Locate the cell with the specified text and output its (x, y) center coordinate. 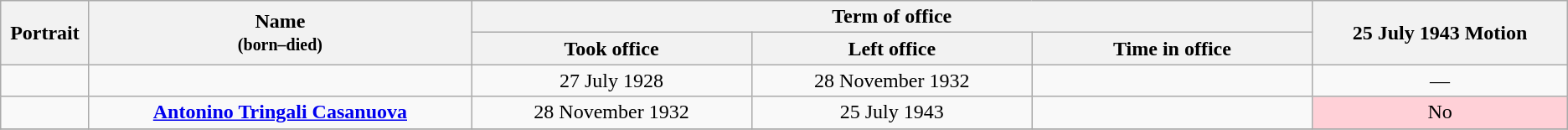
Portrait (45, 33)
— (1440, 81)
27 July 1928 (611, 81)
No (1440, 112)
Term of office (892, 17)
Time in office (1173, 49)
Took office (611, 49)
Left office (891, 49)
Antonino Tringali Casanuova (280, 112)
Name(born–died) (280, 33)
25 July 1943 (891, 112)
25 July 1943 Motion (1440, 33)
